Detect which cell encompasses the target text, then output its [x, y] center coordinate. 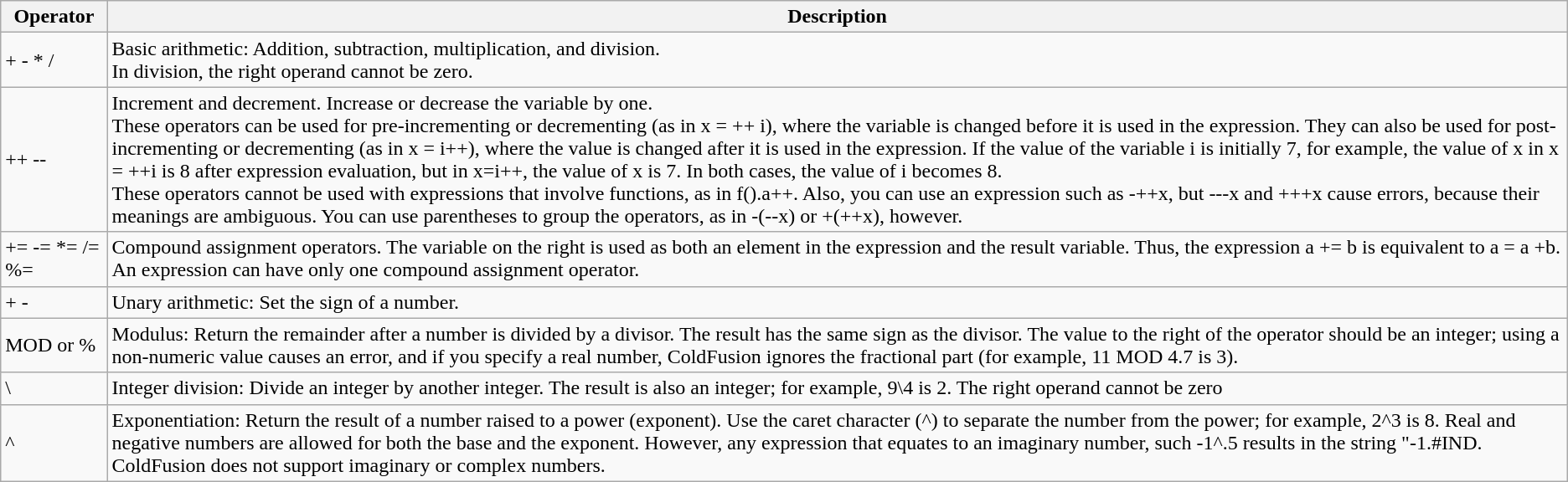
Operator [54, 17]
+ - [54, 302]
Basic arithmetic: Addition, subtraction, multiplication, and division.In division, the right operand cannot be zero. [838, 60]
Integer division: Divide an integer by another integer. The result is also an integer; for example, 9\4 is 2. The right operand cannot be zero [838, 388]
+ - * / [54, 60]
++ -- [54, 159]
\ [54, 388]
^ [54, 443]
+= -= *= /= %= [54, 259]
Unary arithmetic: Set the sign of a number. [838, 302]
Description [838, 17]
MOD or % [54, 345]
